Return the [x, y] coordinate for the center point of the cell that contains the specified text.  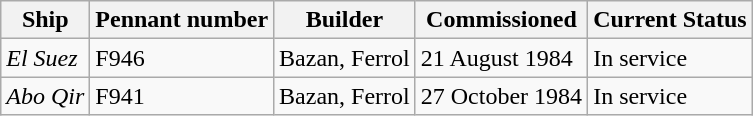
El Suez [46, 58]
27 October 1984 [501, 96]
F941 [182, 96]
Builder [345, 20]
Commissioned [501, 20]
Abo Qir [46, 96]
21 August 1984 [501, 58]
Pennant number [182, 20]
Ship [46, 20]
Current Status [670, 20]
F946 [182, 58]
